Return the [X, Y] coordinate for the center point of the cell that contains the specified text.  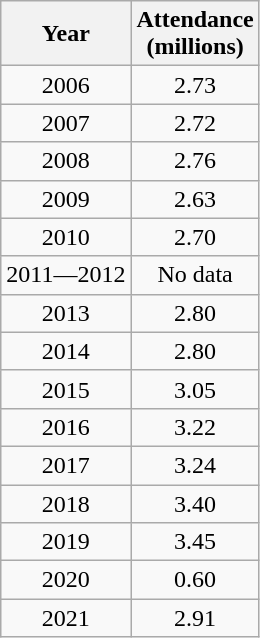
2014 [66, 351]
2.63 [195, 199]
2016 [66, 427]
3.40 [195, 503]
2.76 [195, 161]
2019 [66, 542]
2021 [66, 618]
2017 [66, 465]
2015 [66, 389]
No data [195, 275]
2018 [66, 503]
2008 [66, 161]
2006 [66, 85]
2020 [66, 580]
3.22 [195, 427]
Attendance(millions) [195, 34]
3.45 [195, 542]
2.91 [195, 618]
3.24 [195, 465]
2013 [66, 313]
2.70 [195, 237]
2010 [66, 237]
Year [66, 34]
2009 [66, 199]
2.72 [195, 123]
3.05 [195, 389]
0.60 [195, 580]
2.73 [195, 85]
2007 [66, 123]
2011—2012 [66, 275]
